Determine the [x, y] coordinate at the center of the cell enclosing the given text.  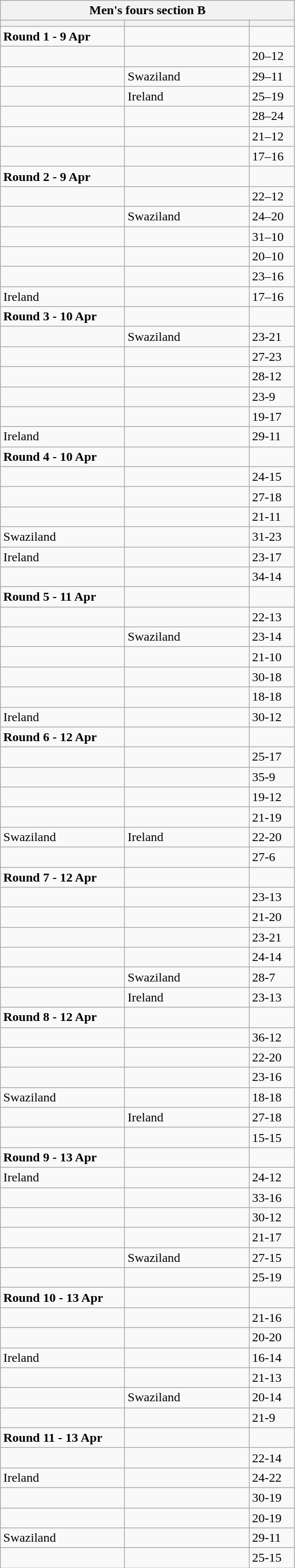
33-16 [272, 1198]
21-16 [272, 1318]
25-17 [272, 757]
21-11 [272, 517]
Round 3 - 10 Apr [63, 317]
21-9 [272, 1418]
21-17 [272, 1238]
19-17 [272, 417]
30-19 [272, 1498]
27-6 [272, 857]
27-23 [272, 357]
29–11 [272, 76]
31-23 [272, 537]
24-12 [272, 1177]
24-15 [272, 477]
21-10 [272, 657]
28-7 [272, 977]
Round 2 - 9 Apr [63, 176]
20–10 [272, 257]
Round 9 - 13 Apr [63, 1157]
30-18 [272, 677]
25–19 [272, 96]
Round 6 - 12 Apr [63, 737]
22-13 [272, 617]
23-17 [272, 557]
20-19 [272, 1518]
Round 5 - 11 Apr [63, 597]
28–24 [272, 116]
24–20 [272, 216]
23-9 [272, 397]
25-15 [272, 1558]
21-13 [272, 1378]
36-12 [272, 1037]
Round 1 - 9 Apr [63, 36]
21–12 [272, 136]
20–12 [272, 56]
23-16 [272, 1077]
34-14 [272, 577]
21-19 [272, 817]
23–16 [272, 277]
24-14 [272, 957]
19-12 [272, 797]
16-14 [272, 1358]
23-14 [272, 637]
15-15 [272, 1137]
20-14 [272, 1398]
27-15 [272, 1258]
Round 11 - 13 Apr [63, 1438]
25-19 [272, 1278]
Round 10 - 13 Apr [63, 1298]
28-12 [272, 377]
24-22 [272, 1478]
22–12 [272, 196]
21-20 [272, 917]
Men's fours section B [147, 11]
Round 7 - 12 Apr [63, 877]
Round 4 - 10 Apr [63, 457]
Round 8 - 12 Apr [63, 1017]
31–10 [272, 236]
35-9 [272, 777]
22-14 [272, 1458]
20-20 [272, 1338]
